Determine the (x, y) coordinate at the center of the cell enclosing the given text.  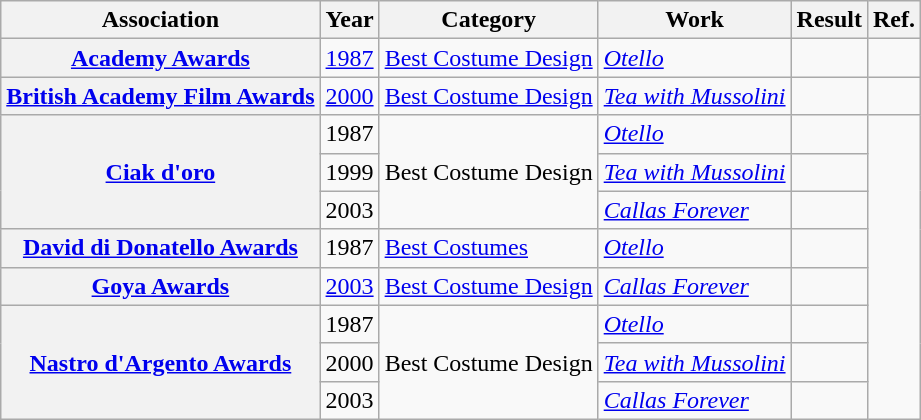
Year (350, 20)
Goya Awards (160, 286)
Best Costumes (488, 248)
Work (694, 20)
David di Donatello Awards (160, 248)
British Academy Film Awards (160, 96)
Ref. (894, 20)
Nastro d'Argento Awards (160, 362)
Result (829, 20)
Association (160, 20)
1999 (350, 172)
Ciak d'oro (160, 172)
Category (488, 20)
Academy Awards (160, 58)
